From the cell containing the given text, extract its center point as [x, y] coordinate. 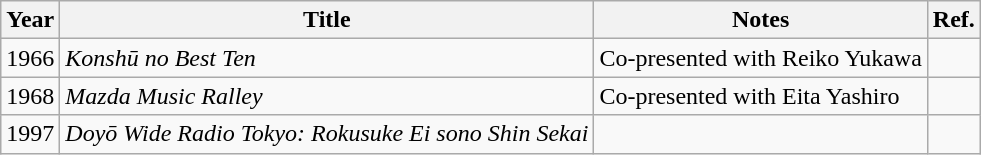
Notes [760, 20]
Co-presented with Reiko Yukawa [760, 58]
1966 [30, 58]
1997 [30, 134]
Year [30, 20]
Ref. [954, 20]
Doyō Wide Radio Tokyo: Rokusuke Ei sono Shin Sekai [327, 134]
1968 [30, 96]
Konshū no Best Ten [327, 58]
Mazda Music Ralley [327, 96]
Title [327, 20]
Co-presented with Eita Yashiro [760, 96]
